Pinpoint the cell where the given text exists, returning its (X, Y) midpoint coordinate. 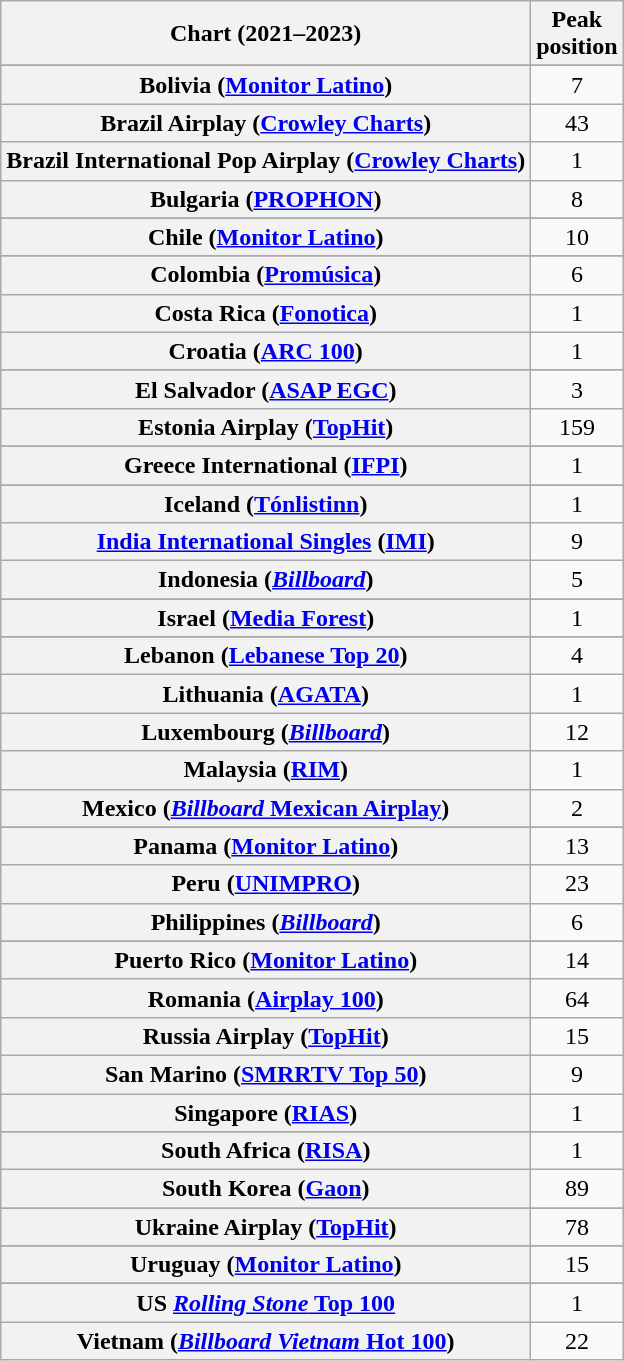
43 (577, 123)
Indonesia (Billboard) (266, 580)
Brazil Airplay (Crowley Charts) (266, 123)
23 (577, 884)
India International Singles (IMI) (266, 542)
Peakposition (577, 34)
Peru (UNIMPRO) (266, 884)
13 (577, 846)
Estonia Airplay (TopHit) (266, 427)
Bolivia (Monitor Latino) (266, 85)
Croatia (ARC 100) (266, 351)
San Marino (SMRRTV Top 50) (266, 1074)
Russia Airplay (TopHit) (266, 1036)
Luxembourg (Billboard) (266, 732)
Bulgaria (PROPHON) (266, 199)
Malaysia (RIM) (266, 770)
2 (577, 808)
Vietnam (Billboard Vietnam Hot 100) (266, 1341)
Mexico (Billboard Mexican Airplay) (266, 808)
64 (577, 998)
Israel (Media Forest) (266, 618)
Chile (Monitor Latino) (266, 237)
US Rolling Stone Top 100 (266, 1303)
Singapore (RIAS) (266, 1113)
Panama (Monitor Latino) (266, 846)
South Africa (RISA) (266, 1151)
10 (577, 237)
Chart (2021–2023) (266, 34)
Philippines (Billboard) (266, 922)
Greece International (IFPI) (266, 465)
3 (577, 389)
Lebanon (Lebanese Top 20) (266, 656)
Iceland (Tónlistinn) (266, 503)
Uruguay (Monitor Latino) (266, 1265)
Ukraine Airplay (TopHit) (266, 1227)
Brazil International Pop Airplay (Crowley Charts) (266, 161)
12 (577, 732)
Lithuania (AGATA) (266, 694)
22 (577, 1341)
5 (577, 580)
Costa Rica (Fonotica) (266, 313)
Puerto Rico (Monitor Latino) (266, 960)
14 (577, 960)
8 (577, 199)
Colombia (Promúsica) (266, 275)
El Salvador (ASAP EGC) (266, 389)
South Korea (Gaon) (266, 1189)
4 (577, 656)
89 (577, 1189)
78 (577, 1227)
7 (577, 85)
159 (577, 427)
Romania (Airplay 100) (266, 998)
